Scan for the cell matching the given text and deliver its (x, y) coordinate at center. 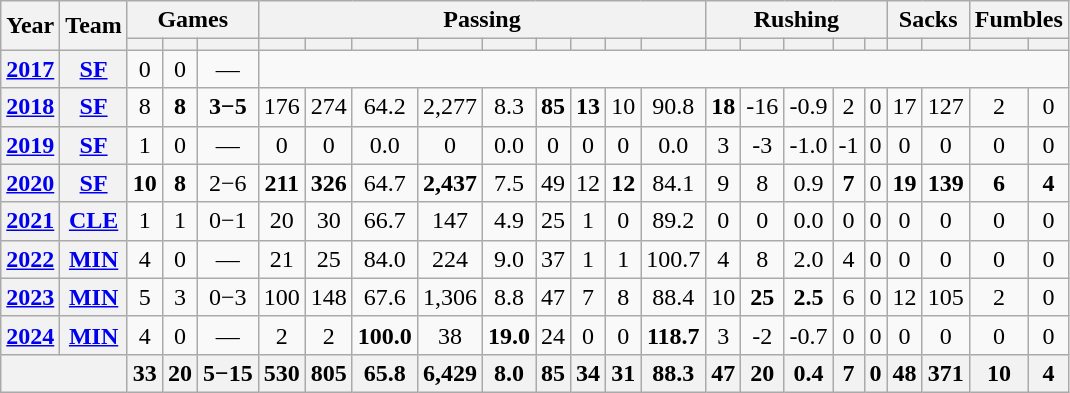
Year (30, 26)
2,277 (450, 107)
-2 (762, 335)
89.2 (674, 221)
2.0 (808, 259)
88.4 (674, 297)
Team (94, 26)
8.8 (508, 297)
-0.7 (808, 335)
48 (904, 373)
6,429 (450, 373)
530 (282, 373)
100.7 (674, 259)
64.7 (384, 183)
18 (724, 107)
-16 (762, 107)
5 (144, 297)
38 (450, 335)
211 (282, 183)
84.0 (384, 259)
371 (946, 373)
Games (192, 20)
88.3 (674, 373)
65.8 (384, 373)
0.9 (808, 183)
2024 (30, 335)
-0.9 (808, 107)
49 (554, 183)
224 (450, 259)
7.5 (508, 183)
176 (282, 107)
2020 (30, 183)
8.0 (508, 373)
30 (328, 221)
66.7 (384, 221)
5−15 (228, 373)
37 (554, 259)
3−5 (228, 107)
-1 (848, 145)
CLE (94, 221)
13 (588, 107)
118.7 (674, 335)
9.0 (508, 259)
Passing (482, 20)
21 (282, 259)
2018 (30, 107)
274 (328, 107)
127 (946, 107)
326 (328, 183)
17 (904, 107)
4.9 (508, 221)
2,437 (450, 183)
Fumbles (1018, 20)
2.5 (808, 297)
805 (328, 373)
9 (724, 183)
0−3 (228, 297)
24 (554, 335)
90.8 (674, 107)
2−6 (228, 183)
0−1 (228, 221)
2022 (30, 259)
19.0 (508, 335)
0.4 (808, 373)
19 (904, 183)
33 (144, 373)
34 (588, 373)
100.0 (384, 335)
147 (450, 221)
67.6 (384, 297)
139 (946, 183)
64.2 (384, 107)
2017 (30, 69)
8.3 (508, 107)
84.1 (674, 183)
2023 (30, 297)
-3 (762, 145)
2021 (30, 221)
Sacks (928, 20)
-1.0 (808, 145)
148 (328, 297)
105 (946, 297)
2019 (30, 145)
1,306 (450, 297)
Rushing (796, 20)
31 (624, 373)
100 (282, 297)
